Detect which cell encompasses the target text, then output its (x, y) center coordinate. 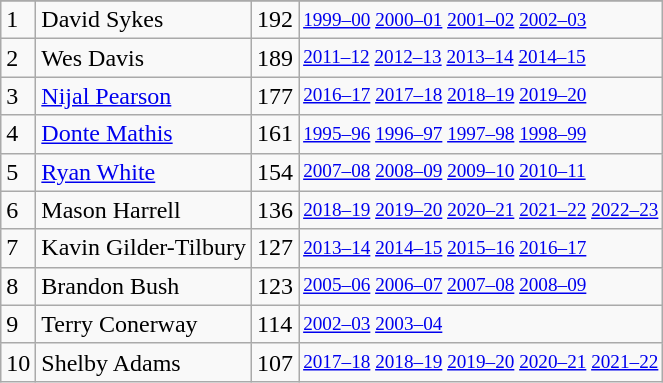
1 (18, 20)
Wes Davis (144, 58)
8 (18, 286)
2007–08 2008–09 2009–10 2010–11 (481, 172)
1999–00 2000–01 2001–02 2002–03 (481, 20)
189 (276, 58)
6 (18, 210)
10 (18, 362)
2017–18 2018–19 2019–20 2020–21 2021–22 (481, 362)
114 (276, 324)
5 (18, 172)
Shelby Adams (144, 362)
154 (276, 172)
136 (276, 210)
2002–03 2003–04 (481, 324)
David Sykes (144, 20)
2 (18, 58)
Mason Harrell (144, 210)
127 (276, 248)
177 (276, 96)
161 (276, 134)
Ryan White (144, 172)
1995–96 1996–97 1997–98 1998–99 (481, 134)
107 (276, 362)
123 (276, 286)
Donte Mathis (144, 134)
Kavin Gilder-Tilbury (144, 248)
9 (18, 324)
3 (18, 96)
2011–12 2012–13 2013–14 2014–15 (481, 58)
Brandon Bush (144, 286)
7 (18, 248)
192 (276, 20)
Nijal Pearson (144, 96)
Terry Conerway (144, 324)
2005–06 2006–07 2007–08 2008–09 (481, 286)
2016–17 2017–18 2018–19 2019–20 (481, 96)
2013–14 2014–15 2015–16 2016–17 (481, 248)
2018–19 2019–20 2020–21 2021–22 2022–23 (481, 210)
4 (18, 134)
